Capture the cell that displays the provided text and extract its [X, Y] central coordinate. 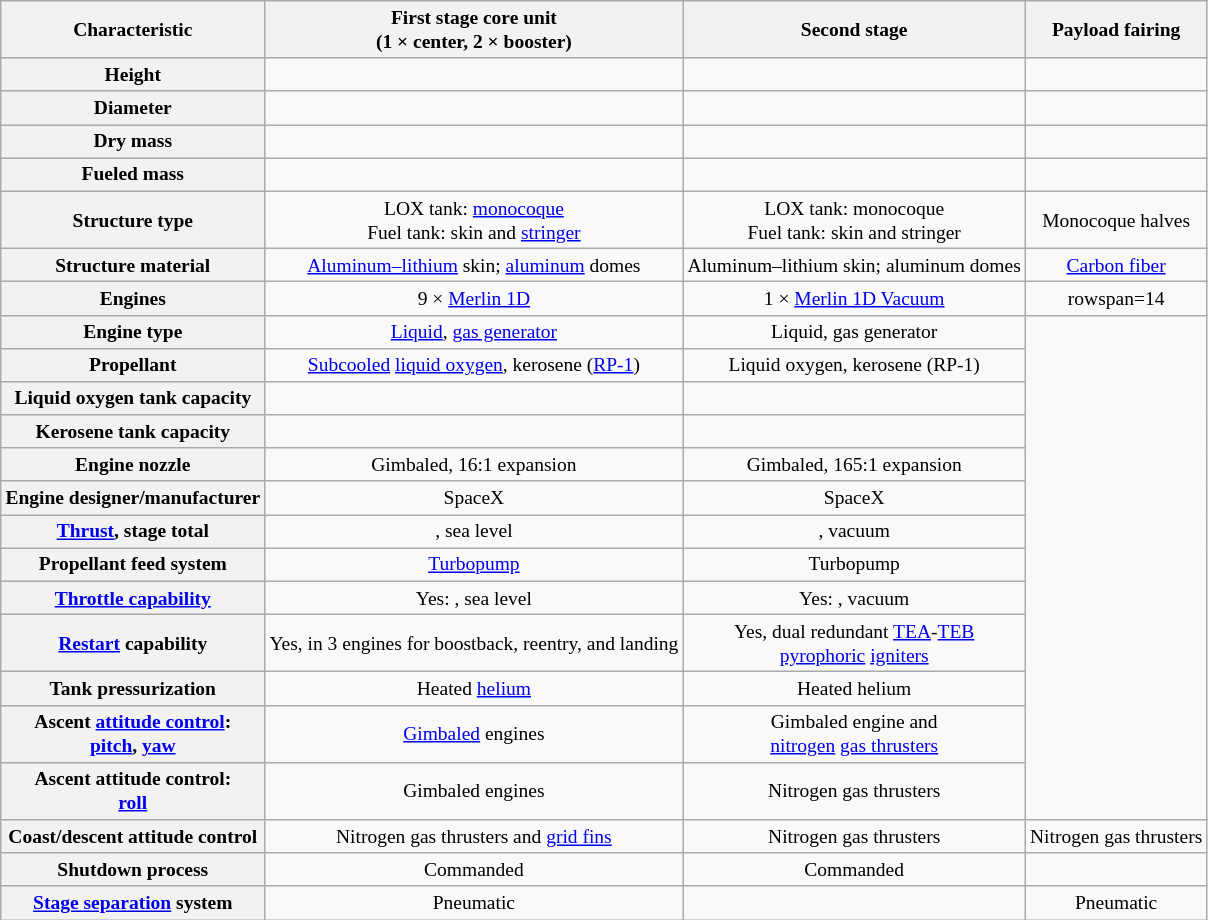
Kerosene tank capacity [133, 432]
Shutdown process [133, 870]
Ascent attitude control:pitch, yaw [133, 734]
Tank pressurization [133, 688]
Yes: , vacuum [854, 598]
Ascent attitude control:roll [133, 790]
Dry mass [133, 142]
, sea level [474, 532]
9 × Merlin 1D [474, 298]
Stage separation system [133, 902]
Throttle capability [133, 598]
Nitrogen gas thrusters and grid fins [474, 836]
Engine nozzle [133, 464]
Engine designer/manufacturer [133, 498]
Yes: , sea level [474, 598]
1 × Merlin 1D Vacuum [854, 298]
Gimbaled, 165:1 expansion [854, 464]
Gimbaled engine andnitrogen gas thrusters [854, 734]
Fueled mass [133, 174]
Monocoque halves [1116, 220]
Height [133, 74]
Coast/descent attitude control [133, 836]
Carbon fiber [1116, 264]
Second stage [854, 30]
Restart capability [133, 644]
Gimbaled, 16:1 expansion [474, 464]
Diameter [133, 108]
Subcooled liquid oxygen, kerosene (RP-1) [474, 364]
Liquid oxygen tank capacity [133, 398]
Yes, dual redundant TEA-TEBpyrophoric igniters [854, 644]
Liquid oxygen, kerosene (RP-1) [854, 364]
Propellant [133, 364]
Engines [133, 298]
Thrust, stage total [133, 532]
Propellant feed system [133, 564]
Characteristic [133, 30]
Engine type [133, 332]
First stage core unit(1 × center, 2 × booster) [474, 30]
Yes, in 3 engines for boostback, reentry, and landing [474, 644]
Structure type [133, 220]
Structure material [133, 264]
rowspan=14 [1116, 298]
, vacuum [854, 532]
Payload fairing [1116, 30]
